Pinpoint the cell where the given text exists, returning its (x, y) midpoint coordinate. 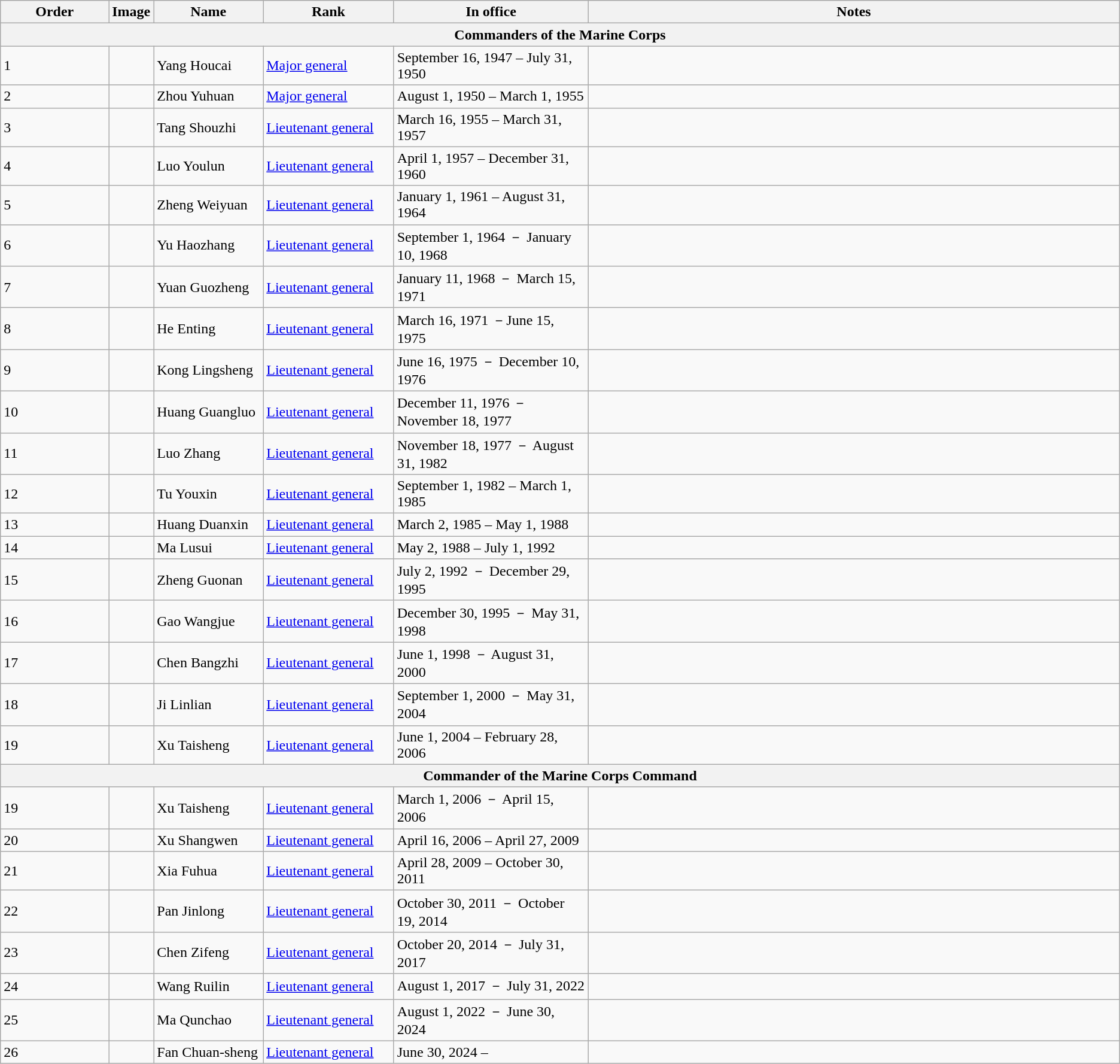
11 (55, 454)
June 1, 2004 – February 28, 2006 (491, 744)
January 11, 1968 － March 15, 1971 (491, 287)
Tang Shouzhi (208, 127)
Tu Youxin (208, 494)
June 16, 1975 － December 10, 1976 (491, 370)
December 30, 1995 － May 31, 1998 (491, 621)
Yu Haozhang (208, 245)
October 20, 2014 － July 31, 2017 (491, 953)
Huang Duanxin (208, 525)
Ji Linlian (208, 704)
March 16, 1971 －June 15, 1975 (491, 329)
7 (55, 287)
April 28, 2009 – October 30, 2011 (491, 871)
17 (55, 663)
September 1, 1964 － January 10, 1968 (491, 245)
June 30, 2024 – (491, 1052)
September 1, 1982 – March 1, 1985 (491, 494)
9 (55, 370)
12 (55, 494)
2 (55, 96)
Wang Ruilin (208, 986)
22 (55, 911)
November 18, 1977 － August 31, 1982 (491, 454)
Xia Fuhua (208, 871)
Zheng Weiyuan (208, 205)
5 (55, 205)
Yang Houcai (208, 66)
Ma Lusui (208, 548)
April 16, 2006 – April 27, 2009 (491, 840)
Commander of the Marine Corps Command (560, 776)
10 (55, 412)
1 (55, 66)
6 (55, 245)
May 2, 1988 – July 1, 1992 (491, 548)
14 (55, 548)
March 1, 2006 － April 15, 2006 (491, 808)
Notes (854, 12)
Fan Chuan-sheng (208, 1052)
July 2, 1992 － December 29, 1995 (491, 580)
September 16, 1947 – July 31, 1950 (491, 66)
Zheng Guonan (208, 580)
Pan Jinlong (208, 911)
September 1, 2000 － May 31, 2004 (491, 704)
October 30, 2011 － October 19, 2014 (491, 911)
April 1, 1957 – December 31, 1960 (491, 166)
Luo Youlun (208, 166)
January 1, 1961 – August 31, 1964 (491, 205)
Name (208, 12)
21 (55, 871)
23 (55, 953)
15 (55, 580)
Yuan Guozheng (208, 287)
Commanders of the Marine Corps (560, 35)
Huang Guangluo (208, 412)
18 (55, 704)
Luo Zhang (208, 454)
December 11, 1976 － November 18, 1977 (491, 412)
June 1, 1998 － August 31, 2000 (491, 663)
Zhou Yuhuan (208, 96)
Order (55, 12)
Kong Lingsheng (208, 370)
Chen Zifeng (208, 953)
26 (55, 1052)
25 (55, 1020)
3 (55, 127)
16 (55, 621)
Image (132, 12)
Chen Bangzhi (208, 663)
4 (55, 166)
24 (55, 986)
March 2, 1985 – May 1, 1988 (491, 525)
He Enting (208, 329)
Rank (328, 12)
Xu Shangwen (208, 840)
Gao Wangjue (208, 621)
13 (55, 525)
August 1, 1950 – March 1, 1955 (491, 96)
August 1, 2017 － July 31, 2022 (491, 986)
20 (55, 840)
In office (491, 12)
Ma Qunchao (208, 1020)
March 16, 1955 – March 31, 1957 (491, 127)
8 (55, 329)
August 1, 2022 － June 30, 2024 (491, 1020)
